Identify which cell holds the provided text, then report its (X, Y) central coordinate. 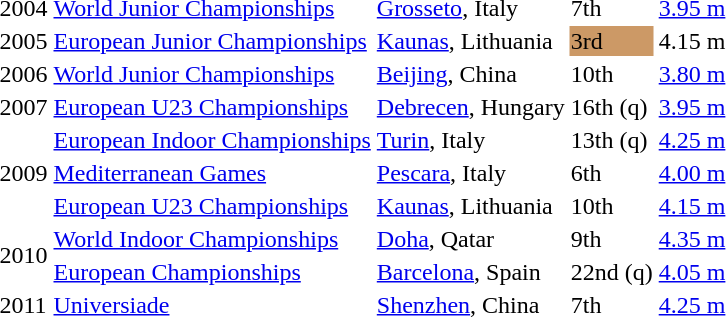
22nd (q) (612, 272)
European Indoor Championships (212, 140)
Pescara, Italy (470, 173)
World Indoor Championships (212, 239)
Mediterranean Games (212, 173)
Doha, Qatar (470, 239)
13th (q) (612, 140)
16th (q) (612, 107)
3rd (612, 41)
6th (612, 173)
Debrecen, Hungary (470, 107)
European Junior Championships (212, 41)
World Junior Championships (212, 74)
Turin, Italy (470, 140)
Beijing, China (470, 74)
9th (612, 239)
Barcelona, Spain (470, 272)
European Championships (212, 272)
